Provide the (X, Y) coordinate of the cell's center where the given text is located.  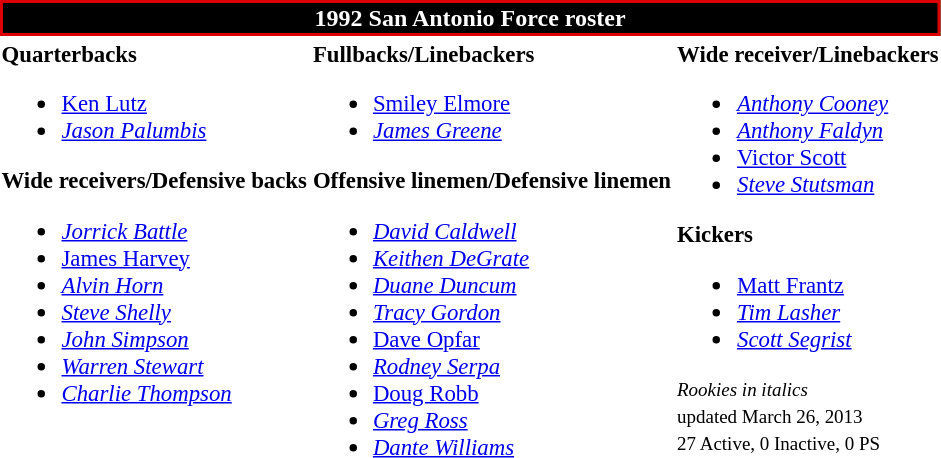
1992 San Antonio Force roster (470, 18)
